Extract the [X, Y] coordinate from the center of the cell holding the provided text.  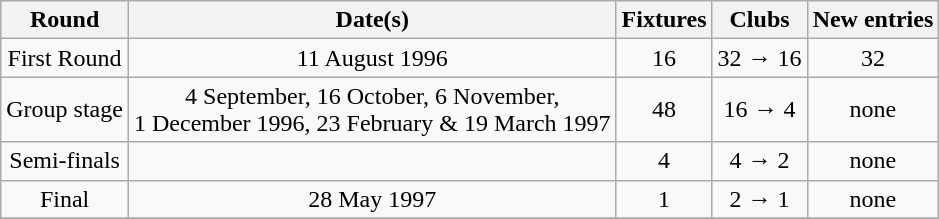
4 → 2 [760, 161]
11 August 1996 [372, 58]
New entries [873, 20]
Date(s) [372, 20]
4 [664, 161]
4 September, 16 October, 6 November,1 December 1996, 23 February & 19 March 1997 [372, 110]
Group stage [65, 110]
16 → 4 [760, 110]
1 [664, 199]
Round [65, 20]
48 [664, 110]
Clubs [760, 20]
Fixtures [664, 20]
2 → 1 [760, 199]
32 → 16 [760, 58]
First Round [65, 58]
Final [65, 199]
16 [664, 58]
28 May 1997 [372, 199]
32 [873, 58]
Semi-finals [65, 161]
